Locate the cell with the specified text and output its (X, Y) center coordinate. 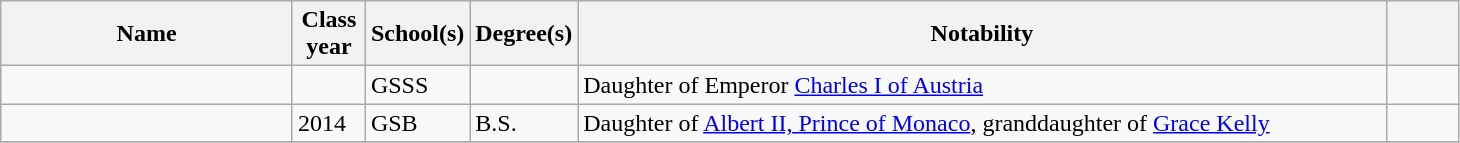
Class year (328, 34)
Name (147, 34)
GSSS (417, 85)
Daughter of Emperor Charles I of Austria (982, 85)
GSB (417, 123)
Degree(s) (524, 34)
B.S. (524, 123)
Notability (982, 34)
Daughter of Albert II, Prince of Monaco, granddaughter of Grace Kelly (982, 123)
2014 (328, 123)
School(s) (417, 34)
